Output the (x, y) coordinate of the center of the cell containing the given text.  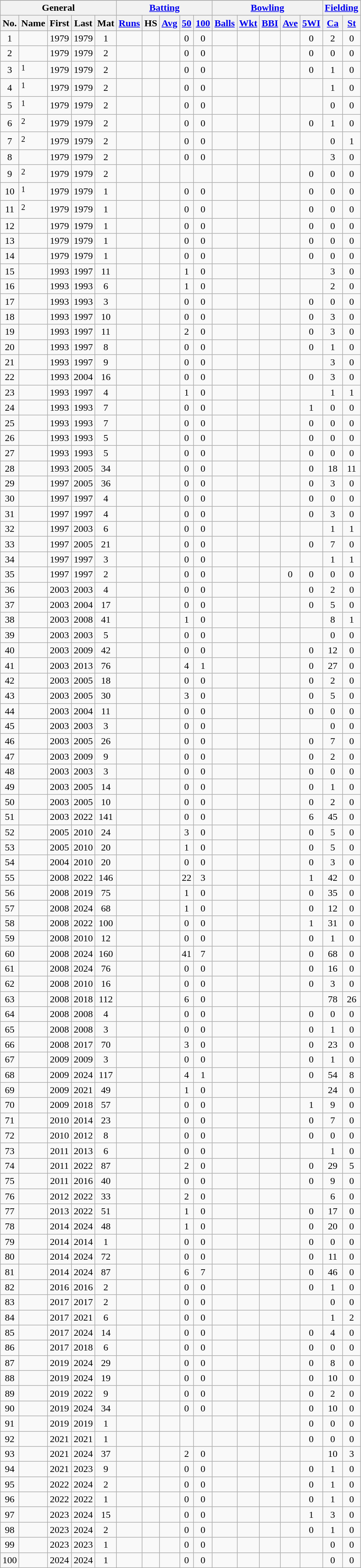
67 (10, 1060)
88 (10, 1378)
92 (10, 1439)
First (59, 23)
64 (10, 1014)
71 (10, 1120)
47 (10, 757)
5WI (311, 23)
44 (10, 711)
General (58, 8)
98 (10, 1530)
69 (10, 1090)
39 (10, 635)
43 (10, 696)
74 (10, 1166)
38 (10, 620)
146 (106, 878)
BBI (270, 23)
66 (10, 1045)
65 (10, 1029)
13 (10, 241)
59 (10, 938)
61 (10, 969)
63 (10, 999)
77 (10, 1211)
93 (10, 1454)
94 (10, 1469)
62 (10, 984)
Mat (106, 23)
112 (106, 999)
25 (10, 423)
St (351, 23)
28 (10, 468)
32 (10, 529)
141 (106, 817)
95 (10, 1484)
160 (106, 953)
73 (10, 1151)
99 (10, 1545)
90 (10, 1408)
Wkt (248, 23)
53 (10, 847)
60 (10, 953)
56 (10, 893)
Fielding (341, 8)
91 (10, 1423)
85 (10, 1333)
81 (10, 1272)
Runs (129, 23)
Batting (164, 8)
84 (10, 1317)
Bowling (267, 8)
Avg (170, 23)
80 (10, 1257)
HS (151, 23)
96 (10, 1499)
Name (34, 23)
Last (83, 23)
Balls (225, 23)
79 (10, 1242)
52 (10, 832)
83 (10, 1302)
97 (10, 1515)
89 (10, 1393)
Ave (290, 23)
86 (10, 1348)
No. (10, 23)
55 (10, 878)
117 (106, 1075)
82 (10, 1287)
Ca (333, 23)
58 (10, 923)
